Detect which cell encompasses the target text, then output its [x, y] center coordinate. 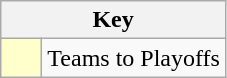
Key [114, 20]
Teams to Playoffs [134, 58]
